Determine the [X, Y] coordinate at the center of the cell enclosing the given text.  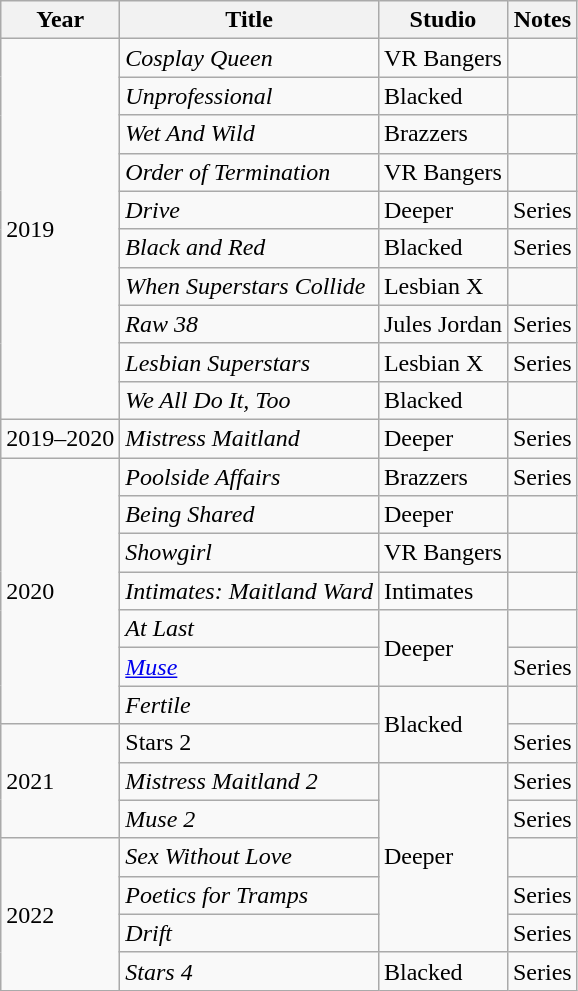
Cosplay Queen [250, 58]
Fertile [250, 705]
Showgirl [250, 553]
Year [60, 20]
When Superstars Collide [250, 286]
We All Do It, Too [250, 400]
Studio [442, 20]
Poolside Affairs [250, 477]
Stars 4 [250, 971]
Drift [250, 933]
2019 [60, 230]
Jules Jordan [442, 324]
Being Shared [250, 515]
Raw 38 [250, 324]
Unprofessional [250, 96]
2022 [60, 914]
Notes [542, 20]
Muse 2 [250, 819]
Sex Without Love [250, 857]
Stars 2 [250, 743]
Mistress Maitland [250, 438]
Mistress Maitland 2 [250, 781]
Lesbian Superstars [250, 362]
Intimates [442, 591]
Muse [250, 667]
2020 [60, 591]
2019–2020 [60, 438]
Black and Red [250, 248]
Poetics for Tramps [250, 895]
2021 [60, 781]
Drive [250, 210]
Order of Termination [250, 172]
Title [250, 20]
Intimates: Maitland Ward [250, 591]
Wet And Wild [250, 134]
At Last [250, 629]
